Identify which cell holds the provided text, then report its (X, Y) central coordinate. 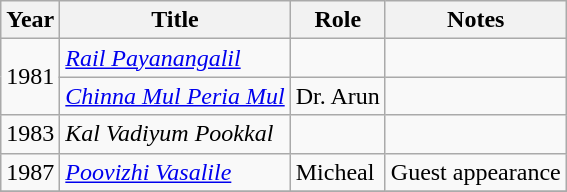
1983 (30, 134)
1987 (30, 172)
Kal Vadiyum Pookkal (175, 134)
Chinna Mul Peria Mul (175, 96)
Rail Payanangalil (175, 58)
Title (175, 20)
Role (338, 20)
Guest appearance (476, 172)
Micheal (338, 172)
Dr. Arun (338, 96)
Poovizhi Vasalile (175, 172)
Notes (476, 20)
1981 (30, 77)
Year (30, 20)
